Search for the cell housing the specified text and yield its [x, y] center coordinate. 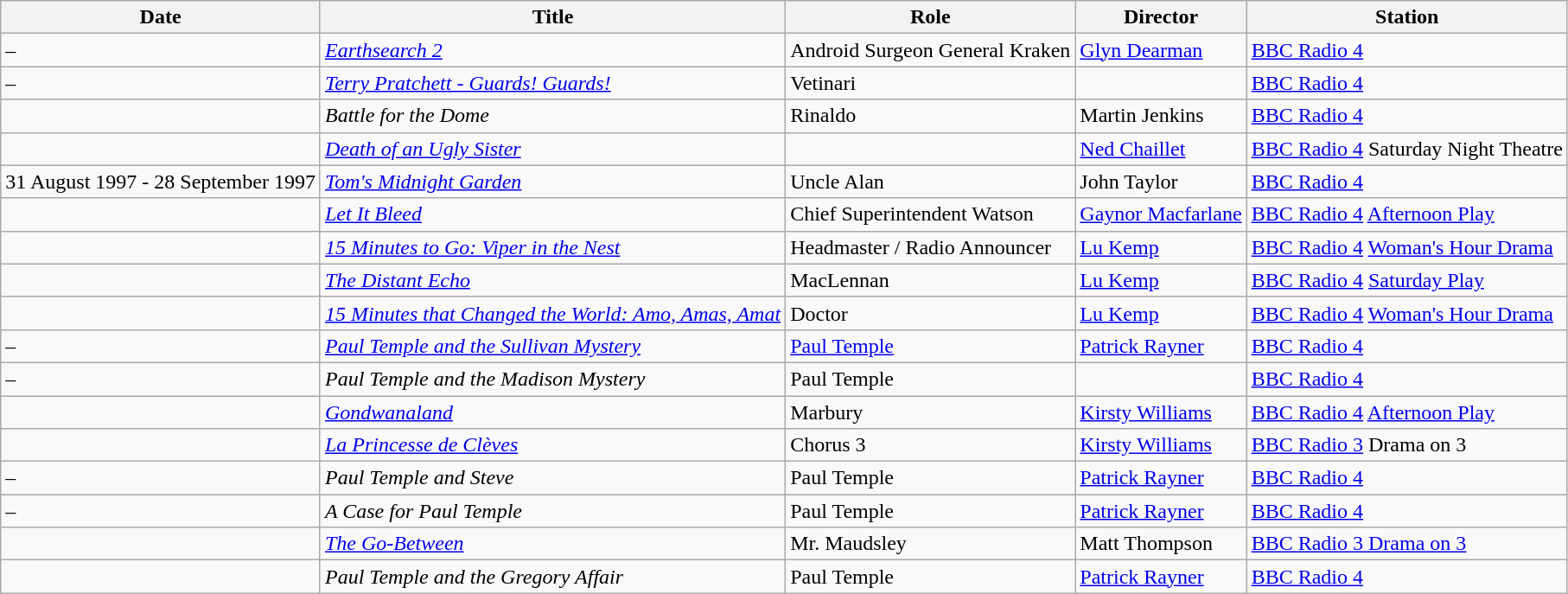
Uncle Alan [930, 182]
Martin Jenkins [1161, 116]
The Distant Echo [552, 280]
Paul Temple and Steve [552, 478]
Terry Pratchett - Guards! Guards! [552, 83]
Headmaster / Radio Announcer [930, 247]
Mr. Maudsley [930, 544]
Date [161, 17]
15 Minutes that Changed the World: Amo, Amas, Amat [552, 313]
Chief Superintendent Watson [930, 214]
Chorus 3 [930, 445]
A Case for Paul Temple [552, 511]
The Go-Between [552, 544]
Director [1161, 17]
Ned Chaillet [1161, 149]
Paul Temple and the Sullivan Mystery [552, 346]
La Princesse de Clèves [552, 445]
Gaynor Macfarlane [1161, 214]
BBC Radio 4 Saturday Play [1407, 280]
31 August 1997 - 28 September 1997 [161, 182]
Battle for the Dome [552, 116]
Tom's Midnight Garden [552, 182]
Paul Temple and the Madison Mystery [552, 379]
Glyn Dearman [1161, 50]
MacLennan [930, 280]
Vetinari [930, 83]
BBC Radio 4 Saturday Night Theatre [1407, 149]
Doctor [930, 313]
Death of an Ugly Sister [552, 149]
Android Surgeon General Kraken [930, 50]
Matt Thompson [1161, 544]
Let It Bleed [552, 214]
15 Minutes to Go: Viper in the Nest [552, 247]
Station [1407, 17]
John Taylor [1161, 182]
Role [930, 17]
Paul Temple and the Gregory Affair [552, 577]
Rinaldo [930, 116]
Title [552, 17]
Gondwanaland [552, 412]
Marbury [930, 412]
Earthsearch 2 [552, 50]
